Output the [X, Y] coordinate of the center of the cell containing the given text.  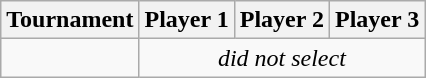
did not select [282, 58]
Player 1 [186, 20]
Player 3 [378, 20]
Tournament [70, 20]
Player 2 [282, 20]
